Locate the cell with the specified text and output its [x, y] center coordinate. 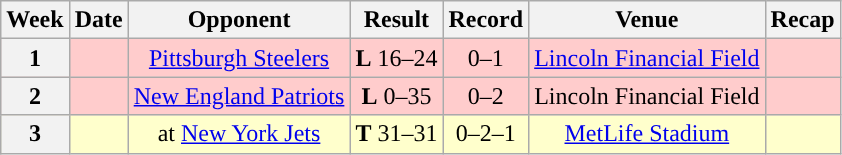
0–2 [486, 96]
Recap [802, 20]
New England Patriots [239, 96]
Week [35, 20]
Venue [647, 20]
Opponent [239, 20]
at New York Jets [239, 134]
0–1 [486, 58]
2 [35, 96]
T 31–31 [396, 134]
0–2–1 [486, 134]
1 [35, 58]
L 16–24 [396, 58]
MetLife Stadium [647, 134]
L 0–35 [396, 96]
Record [486, 20]
Pittsburgh Steelers [239, 58]
Result [396, 20]
3 [35, 134]
Date [98, 20]
